For the text-containing cell, return its midpoint in [x, y] coordinate format. 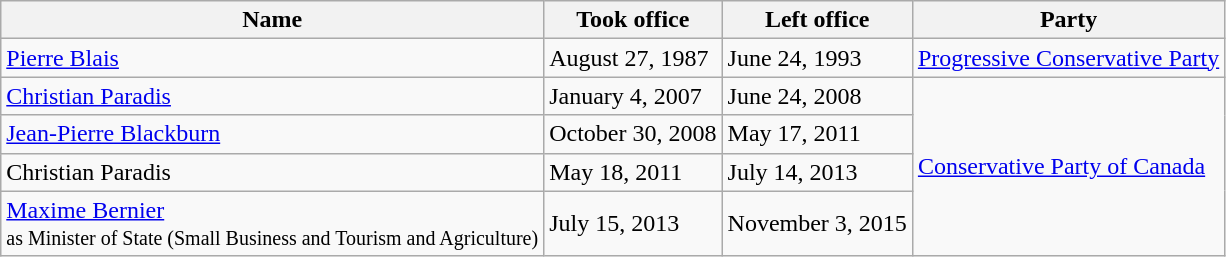
Pierre Blais [272, 58]
November 3, 2015 [817, 224]
May 17, 2011 [817, 134]
Maxime Bernieras Minister of State (Small Business and Tourism and Agriculture) [272, 224]
July 14, 2013 [817, 172]
Name [272, 20]
May 18, 2011 [633, 172]
Left office [817, 20]
July 15, 2013 [633, 224]
August 27, 1987 [633, 58]
Progressive Conservative Party [1068, 58]
Jean-Pierre Blackburn [272, 134]
June 24, 1993 [817, 58]
January 4, 2007 [633, 96]
Took office [633, 20]
October 30, 2008 [633, 134]
Conservative Party of Canada [1068, 166]
June 24, 2008 [817, 96]
Party [1068, 20]
